Extract the [X, Y] coordinate from the center of the cell holding the provided text.  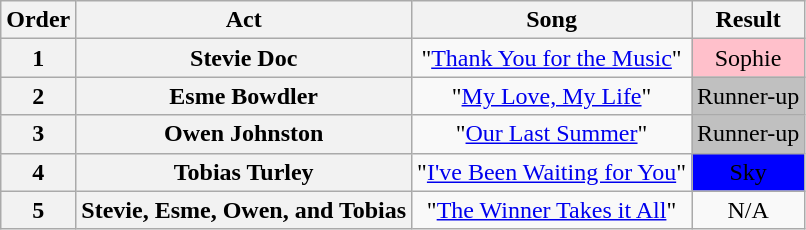
"My Love, My Life" [552, 96]
3 [38, 134]
Order [38, 20]
Song [552, 20]
Act [244, 20]
Esme Bowdler [244, 96]
Result [748, 20]
"The Winner Takes it All" [552, 210]
Stevie, Esme, Owen, and Tobias [244, 210]
Owen Johnston [244, 134]
Tobias Turley [244, 172]
"Our Last Summer" [552, 134]
2 [38, 96]
Stevie Doc [244, 58]
4 [38, 172]
"Thank You for the Music" [552, 58]
1 [38, 58]
5 [38, 210]
N/A [748, 210]
Sophie [748, 58]
Sky [748, 172]
"I've Been Waiting for You" [552, 172]
